Locate the cell with the specified text and output its [X, Y] center coordinate. 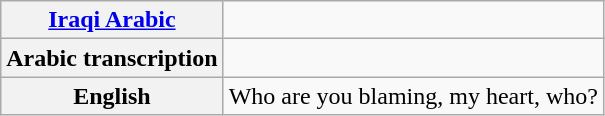
Iraqi Arabic [112, 20]
Who are you blaming, my heart, who? [413, 96]
Arabic transcription [112, 58]
English [112, 96]
